Pinpoint the cell where the given text exists, returning its (X, Y) midpoint coordinate. 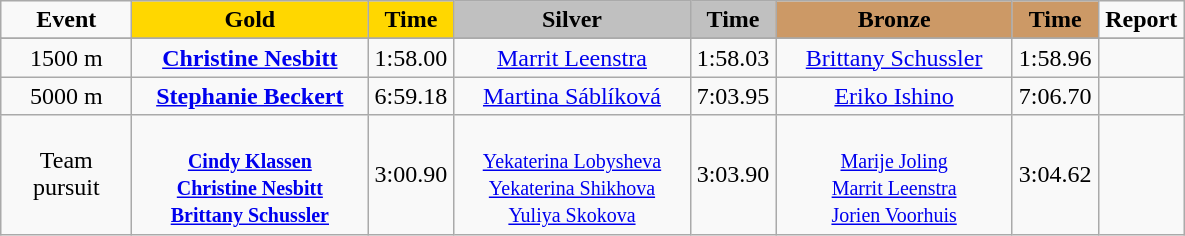
Eriko Ishino (894, 96)
Silver (572, 20)
1:58.03 (733, 58)
7:06.70 (1055, 96)
Martina Sáblíková (572, 96)
Brittany Schussler (894, 58)
5000 m (66, 96)
Report (1141, 20)
6:59.18 (411, 96)
Marije JolingMarrit LeenstraJorien Voorhuis (894, 174)
1:58.96 (1055, 58)
1:58.00 (411, 58)
Bronze (894, 20)
3:00.90 (411, 174)
Stephanie Beckert (250, 96)
7:03.95 (733, 96)
Gold (250, 20)
Marrit Leenstra (572, 58)
Christine Nesbitt (250, 58)
Cindy KlassenChristine NesbittBrittany Schussler (250, 174)
3:03.90 (733, 174)
Yekaterina LobyshevaYekaterina ShikhovaYuliya Skokova (572, 174)
Team pursuit (66, 174)
1500 m (66, 58)
3:04.62 (1055, 174)
Event (66, 20)
